Scan for the cell matching the given text and deliver its [x, y] coordinate at center. 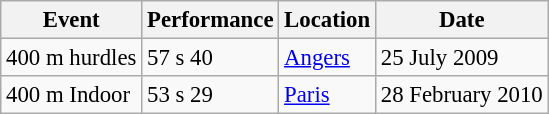
53 s 29 [210, 95]
Event [72, 20]
28 February 2010 [462, 95]
Location [328, 20]
400 m Indoor [72, 95]
Performance [210, 20]
Angers [328, 58]
Date [462, 20]
57 s 40 [210, 58]
25 July 2009 [462, 58]
400 m hurdles [72, 58]
Paris [328, 95]
